Identify which cell holds the provided text, then report its [X, Y] central coordinate. 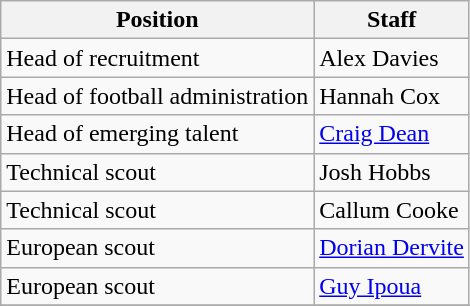
Position [158, 20]
Craig Dean [392, 134]
Hannah Cox [392, 96]
Head of emerging talent [158, 134]
Dorian Dervite [392, 248]
Staff [392, 20]
Head of football administration [158, 96]
Head of recruitment [158, 58]
Guy Ipoua [392, 286]
Alex Davies [392, 58]
Callum Cooke [392, 210]
Josh Hobbs [392, 172]
